Identify which cell holds the provided text, then report its (x, y) central coordinate. 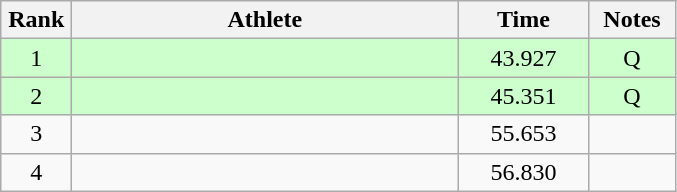
Athlete (265, 20)
45.351 (524, 96)
Notes (632, 20)
Time (524, 20)
2 (36, 96)
43.927 (524, 58)
55.653 (524, 134)
4 (36, 172)
56.830 (524, 172)
1 (36, 58)
Rank (36, 20)
3 (36, 134)
